Search for the cell housing the specified text and yield its [x, y] center coordinate. 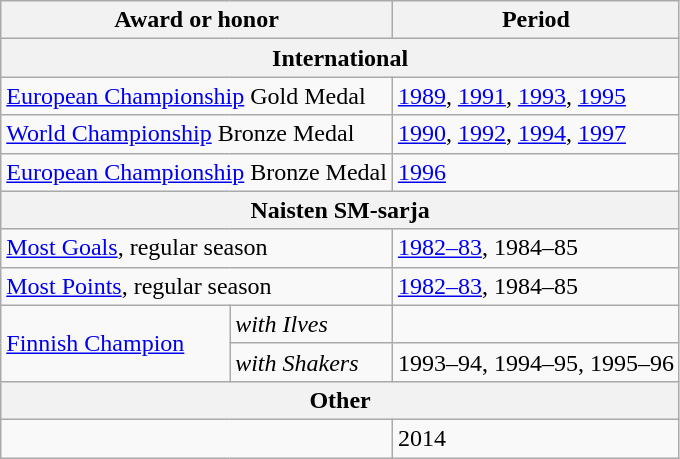
Finnish Champion [116, 343]
2014 [536, 438]
with Shakers [312, 362]
Most Points, regular season [197, 286]
Period [536, 20]
Naisten SM-sarja [340, 210]
European Championship Bronze Medal [197, 172]
European Championship Gold Medal [197, 96]
World Championship Bronze Medal [197, 134]
1989, 1991, 1993, 1995 [536, 96]
1993–94, 1994–95, 1995–96 [536, 362]
International [340, 58]
Most Goals, regular season [197, 248]
1990, 1992, 1994, 1997 [536, 134]
Other [340, 400]
Award or honor [197, 20]
with Ilves [312, 324]
1996 [536, 172]
